Provide the [X, Y] coordinate of the cell's center where the given text is located.  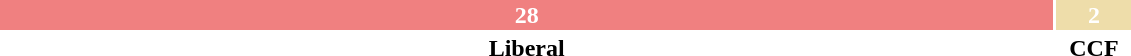
2 [1094, 15]
28 [526, 15]
